Determine the [x, y] coordinate at the center of the cell enclosing the given text.  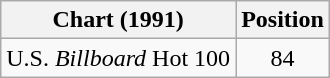
84 [283, 58]
Position [283, 20]
U.S. Billboard Hot 100 [118, 58]
Chart (1991) [118, 20]
